Search for the cell housing the specified text and yield its (X, Y) center coordinate. 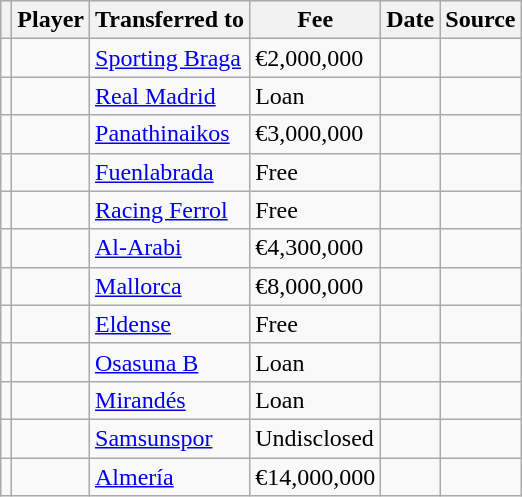
Racing Ferrol (170, 210)
Mallorca (170, 286)
€14,000,000 (316, 477)
Eldense (170, 324)
Samsunspor (170, 438)
Player (51, 20)
€4,300,000 (316, 248)
Source (480, 20)
Osasuna B (170, 362)
Panathinaikos (170, 134)
Date (410, 20)
Real Madrid (170, 96)
Mirandés (170, 400)
Undisclosed (316, 438)
€3,000,000 (316, 134)
Sporting Braga (170, 58)
Al-Arabi (170, 248)
Transferred to (170, 20)
Fuenlabrada (170, 172)
€8,000,000 (316, 286)
€2,000,000 (316, 58)
Fee (316, 20)
Almería (170, 477)
